For the text-containing cell, return its midpoint in (X, Y) coordinate format. 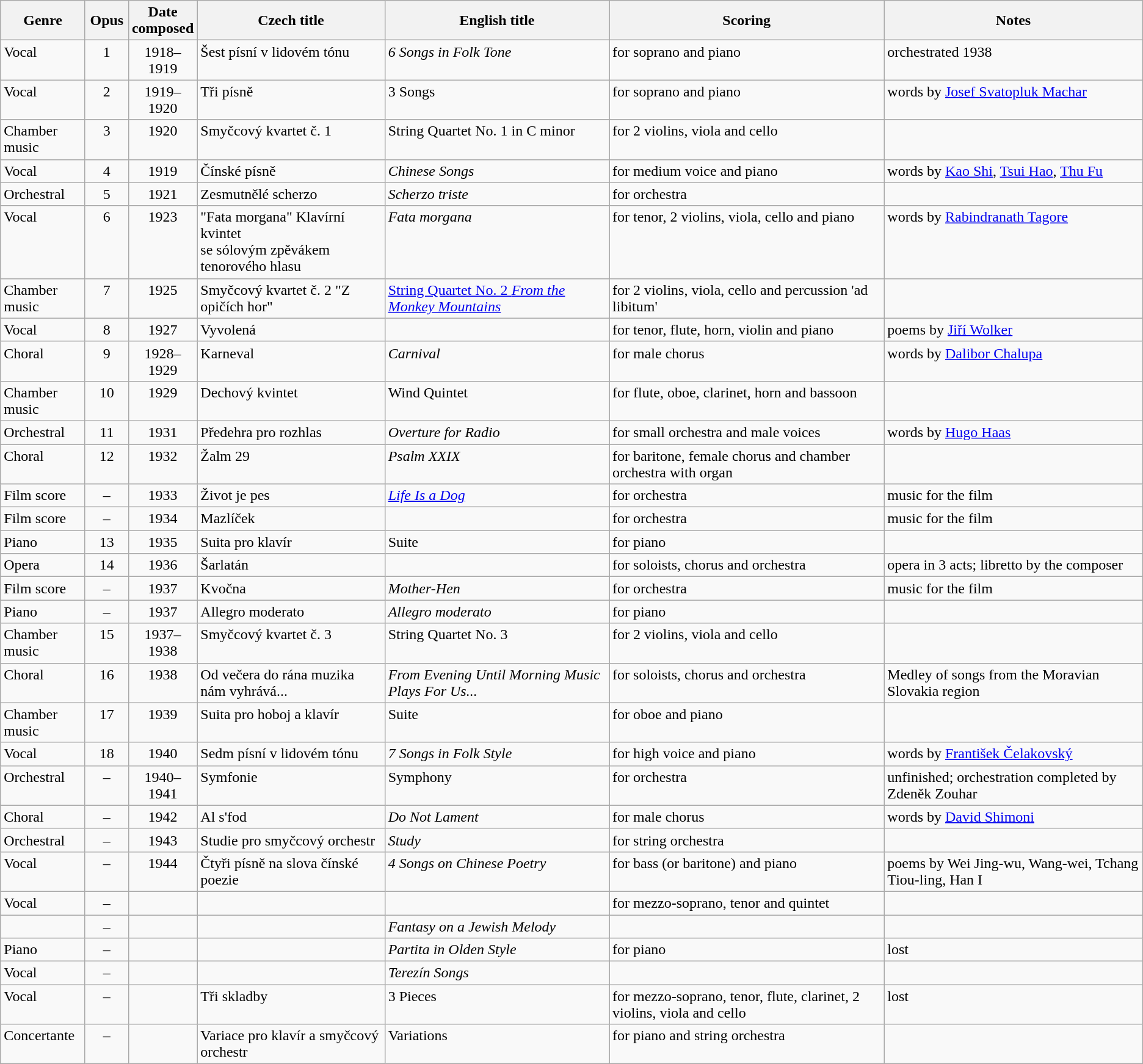
2 (106, 100)
1929 (162, 400)
poems by Jiří Wolker (1014, 330)
Variations (497, 1044)
for bass (or baritone) and piano (747, 872)
String Quartet No. 2 From the Monkey Mountains (497, 298)
18 (106, 754)
Smyčcový kvartet č. 1 (291, 139)
poems by Wei Jing-wu, Wang-wei, Tchang Tiou-ling, Han I (1014, 872)
Čínské písně (291, 171)
for mezzo-soprano, tenor, flute, clarinet, 2 violins, viola and cello (747, 1005)
Wind Quintet (497, 400)
1943 (162, 840)
15 (106, 643)
Variace pro klavír a smyčcový orchestr (291, 1044)
String Quartet No. 1 in C minor (497, 139)
13 (106, 542)
words by Hugo Haas (1014, 432)
for string orchestra (747, 840)
1944 (162, 872)
for high voice and piano (747, 754)
Psalm XXIX (497, 464)
for medium voice and piano (747, 171)
for 2 violins, viola, cello and percussion 'ad libitum' (747, 298)
1942 (162, 817)
1940 (162, 754)
words by Josef Svatopluk Machar (1014, 100)
Čtyři písně na slova čínské poezie (291, 872)
Scherzo triste (497, 194)
3 (106, 139)
Carnival (497, 361)
6 Songs in Folk Tone (497, 60)
1 (106, 60)
1928–1929 (162, 361)
Notes (1014, 21)
Mother-Hen (497, 588)
orchestrated 1938 (1014, 60)
for baritone, female chorus and chamber orchestra with organ (747, 464)
Tři písně (291, 100)
6 (106, 242)
Mazlíček (291, 519)
4 Songs on Chinese Poetry (497, 872)
Šarlatán (291, 565)
words by David Shimoni (1014, 817)
words by Rabindranath Tagore (1014, 242)
Opera (43, 565)
1939 (162, 723)
3 Pieces (497, 1005)
words by František Čelakovský (1014, 754)
17 (106, 723)
Genre (43, 21)
Zesmutnělé scherzo (291, 194)
Suita pro hoboj a klavír (291, 723)
1935 (162, 542)
1918–1919 (162, 60)
unfinished; orchestration completed by Zdeněk Zouhar (1014, 785)
1940–1941 (162, 785)
for oboe and piano (747, 723)
Opus (106, 21)
Šest písní v lidovém tónu (291, 60)
Smyčcový kvartet č. 2 "Z opičích hor" (291, 298)
Symphony (497, 785)
Předehra pro rozhlas (291, 432)
1920 (162, 139)
7 Songs in Folk Style (497, 754)
for small orchestra and male voices (747, 432)
14 (106, 565)
Date composed (162, 21)
English title (497, 21)
for mezzo-soprano, tenor and quintet (747, 903)
10 (106, 400)
11 (106, 432)
Do Not Lament (497, 817)
1938 (162, 682)
1921 (162, 194)
From Evening Until Morning Music Plays For Us... (497, 682)
Terezín Songs (497, 973)
1923 (162, 242)
for tenor, 2 violins, viola, cello and piano (747, 242)
1931 (162, 432)
Overture for Radio (497, 432)
Suita pro klavír (291, 542)
1933 (162, 496)
Vyvolená (291, 330)
Chinese Songs (497, 171)
Partita in Olden Style (497, 950)
7 (106, 298)
Symfonie (291, 785)
Život je pes (291, 496)
Karneval (291, 361)
String Quartet No. 3 (497, 643)
Od večera do rána muzika nám vyhrává... (291, 682)
Tři skladby (291, 1005)
16 (106, 682)
"Fata morgana" Klavírní kvintet se sólovým zpěvákem tenorového hlasu (291, 242)
12 (106, 464)
1919 (162, 171)
Dechový kvintet (291, 400)
Studie pro smyčcový orchestr (291, 840)
4 (106, 171)
for tenor, flute, horn, violin and piano (747, 330)
Fantasy on a Jewish Melody (497, 926)
Concertante (43, 1044)
1937–1938 (162, 643)
opera in 3 acts; libretto by the composer (1014, 565)
Smyčcový kvartet č. 3 (291, 643)
for piano and string orchestra (747, 1044)
1919–1920 (162, 100)
for flute, oboe, clarinet, horn and bassoon (747, 400)
1934 (162, 519)
1932 (162, 464)
8 (106, 330)
words by Dalibor Chalupa (1014, 361)
1927 (162, 330)
Study (497, 840)
Czech title (291, 21)
Life Is a Dog (497, 496)
3 Songs (497, 100)
9 (106, 361)
words by Kao Shi, Tsui Hao, Thu Fu (1014, 171)
5 (106, 194)
Sedm písní v lidovém tónu (291, 754)
1936 (162, 565)
Kvočna (291, 588)
Fata morgana (497, 242)
Medley of songs from the Moravian Slovakia region (1014, 682)
Al s'fod (291, 817)
1925 (162, 298)
Žalm 29 (291, 464)
Scoring (747, 21)
